Output the [X, Y] coordinate of the center of the cell containing the given text.  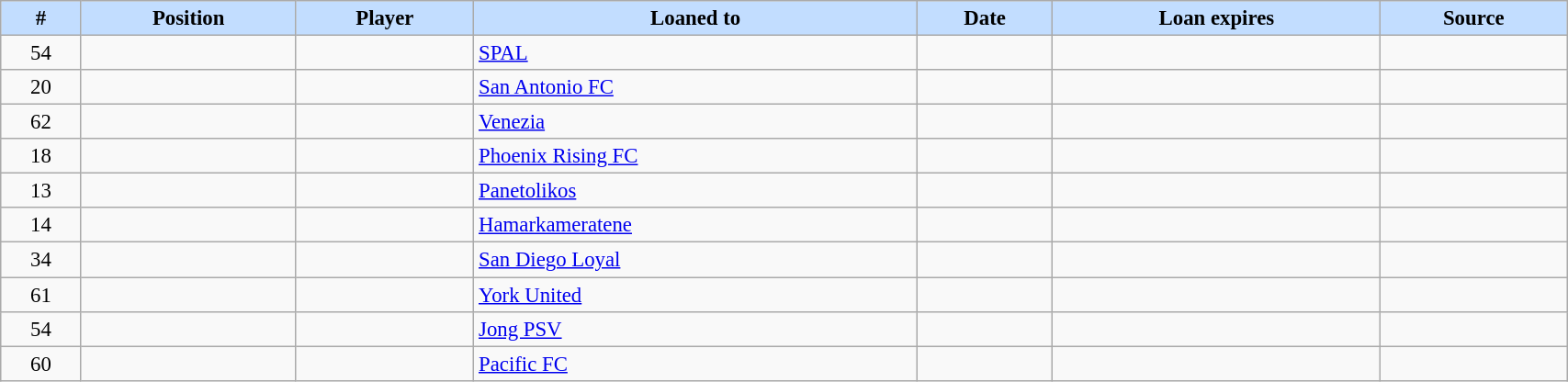
Loaned to [696, 18]
San Diego Loyal [696, 260]
60 [41, 364]
14 [41, 225]
Venezia [696, 122]
Date [985, 18]
Phoenix Rising FC [696, 156]
York United [696, 295]
Panetolikos [696, 191]
18 [41, 156]
# [41, 18]
San Antonio FC [696, 87]
13 [41, 191]
Pacific FC [696, 364]
Jong PSV [696, 329]
Loan expires [1216, 18]
20 [41, 87]
62 [41, 122]
Source [1473, 18]
Hamarkameratene [696, 225]
SPAL [696, 53]
Player [385, 18]
61 [41, 295]
Position [188, 18]
34 [41, 260]
